Search for the cell housing the specified text and yield its (x, y) center coordinate. 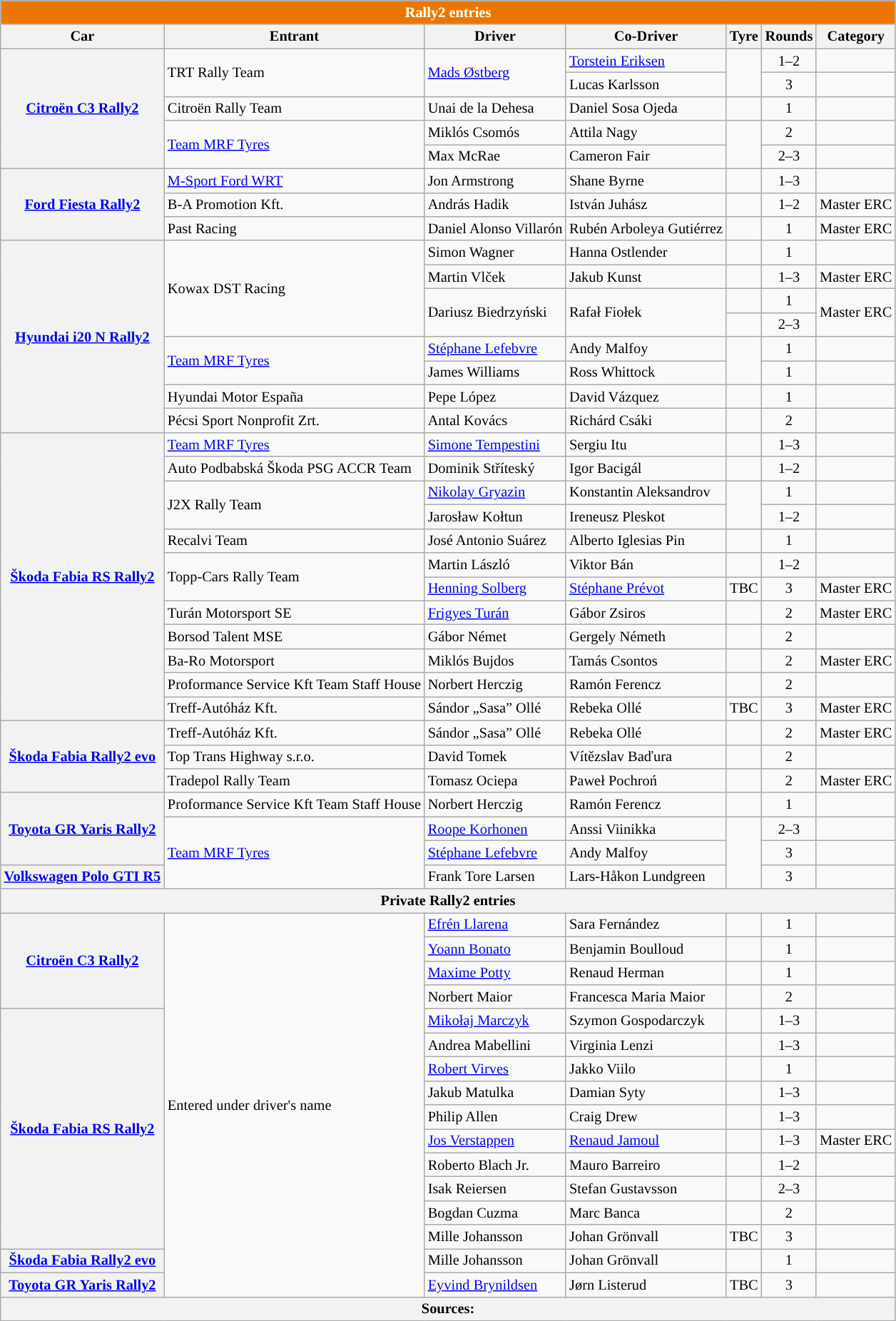
Mads Østberg (495, 73)
Rounds (789, 36)
Yoann Bonato (495, 949)
Jos Verstappen (495, 1141)
Sergiu Itu (646, 444)
Stefan Gustavsson (646, 1189)
Maxime Potty (495, 973)
Cameron Fair (646, 156)
Eyvind Brynildsen (495, 1285)
Paweł Pochroń (646, 780)
Henning Solberg (495, 588)
Volkswagen Polo GTI R5 (83, 877)
Tyre (744, 36)
J2X Rally Team (294, 504)
Viktor Bán (646, 564)
Entered under driver's name (294, 1104)
Igor Bacigál (646, 469)
Andrea Mabellini (495, 1045)
Rubén Arboleya Gutiérrez (646, 228)
Renaud Jamoul (646, 1141)
Sara Fernández (646, 924)
Stéphane Prévot (646, 588)
Martin László (495, 564)
Ba-Ro Motorsport (294, 660)
Miklós Csomós (495, 133)
András Hadik (495, 205)
Rafał Fiołek (646, 312)
Max McRae (495, 156)
Auto Podbabská Škoda PSG ACCR Team (294, 469)
Tradepol Rally Team (294, 780)
Recalvi Team (294, 541)
Jon Armstrong (495, 180)
Gergely Németh (646, 636)
Daniel Alonso Villarón (495, 228)
David Vázquez (646, 397)
Pécsi Sport Nonprofit Zrt. (294, 420)
Entrant (294, 36)
Virginia Lenzi (646, 1045)
Hanna Ostlender (646, 253)
Frigyes Turán (495, 613)
José Antonio Suárez (495, 541)
James Williams (495, 372)
Jakko Viilo (646, 1068)
Driver (495, 36)
Damian Syty (646, 1093)
István Juhász (646, 205)
Tamás Csontos (646, 660)
David Tomek (495, 757)
Attila Nagy (646, 133)
Ireneusz Pleskot (646, 516)
Simone Tempestini (495, 444)
Pepe López (495, 397)
Ross Whittock (646, 372)
Shane Byrne (646, 180)
M-Sport Ford WRT (294, 180)
Citroën Rally Team (294, 108)
Jakub Kunst (646, 277)
Hyundai i20 N Rally2 (83, 337)
Dariusz Biedrzyński (495, 312)
Mikołaj Marczyk (495, 1021)
Topp-Cars Rally Team (294, 576)
Rally2 entries (448, 12)
Isak Reiersen (495, 1189)
Turán Motorsport SE (294, 613)
Ford Fiesta Rally2 (83, 204)
Jørn Listerud (646, 1285)
Kowax DST Racing (294, 288)
Top Trans Highway s.r.o. (294, 757)
Private Rally2 entries (448, 901)
Konstantin Aleksandrov (646, 492)
Car (83, 36)
Unai de la Dehesa (495, 108)
Renaud Herman (646, 973)
Simon Wagner (495, 253)
Craig Drew (646, 1117)
Szymon Gospodarczyk (646, 1021)
Frank Tore Larsen (495, 877)
Roberto Blach Jr. (495, 1165)
Gábor Zsiros (646, 613)
Antal Kovács (495, 420)
Roope Korhonen (495, 829)
Francesca Maria Maior (646, 996)
B-A Promotion Kft. (294, 205)
Torstein Eriksen (646, 61)
Category (856, 36)
Alberto Iglesias Pin (646, 541)
Past Racing (294, 228)
Hyundai Motor España (294, 397)
Sources: (448, 1309)
Benjamin Boulloud (646, 949)
Lars-Håkon Lundgreen (646, 877)
Jakub Matulka (495, 1093)
Lucas Karlsson (646, 84)
Norbert Maior (495, 996)
Philip Allen (495, 1117)
Vítězslav Baďura (646, 757)
Marc Banca (646, 1213)
Efrén Llarena (495, 924)
Martin Vlček (495, 277)
Gábor Német (495, 636)
Co-Driver (646, 36)
Robert Virves (495, 1068)
Anssi Viinikka (646, 829)
Bogdan Cuzma (495, 1213)
Daniel Sosa Ojeda (646, 108)
Dominik Stříteský (495, 469)
Miklós Bujdos (495, 660)
TRT Rally Team (294, 73)
Borsod Talent MSE (294, 636)
Jarosław Kołtun (495, 516)
Nikolay Gryazin (495, 492)
Richárd Csáki (646, 420)
Mauro Barreiro (646, 1165)
Tomasz Ociepa (495, 780)
